Detect which cell encompasses the target text, then output its [x, y] center coordinate. 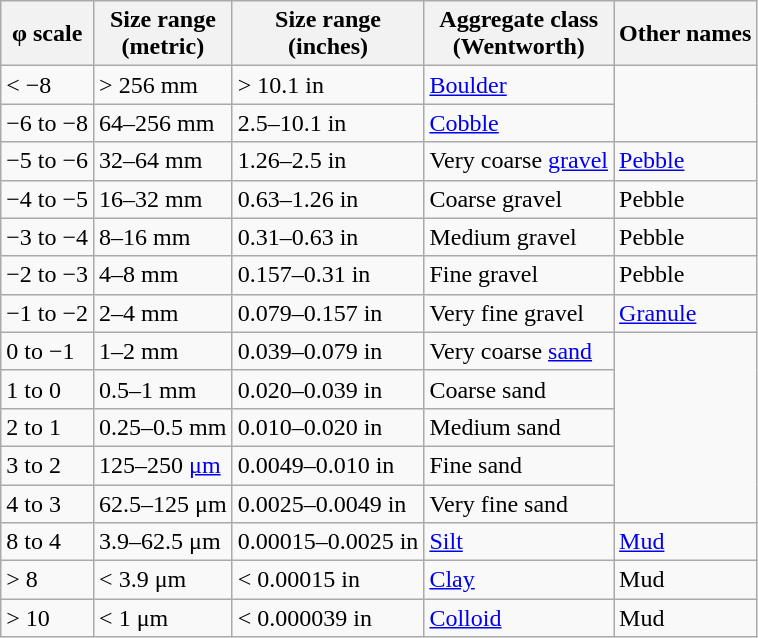
< 0.000039 in [328, 618]
Granule [686, 313]
Fine gravel [519, 275]
Very coarse sand [519, 351]
0.079–0.157 in [328, 313]
−4 to −5 [48, 199]
−5 to −6 [48, 161]
2.5–10.1 in [328, 123]
φ scale [48, 34]
8 to 4 [48, 542]
125–250 μm [164, 465]
−1 to −2 [48, 313]
< −8 [48, 85]
> 8 [48, 580]
Colloid [519, 618]
Fine sand [519, 465]
Size range(inches) [328, 34]
2–4 mm [164, 313]
0.25–0.5 mm [164, 427]
−2 to −3 [48, 275]
Coarse gravel [519, 199]
0.00015–0.0025 in [328, 542]
Other names [686, 34]
32–64 mm [164, 161]
0.0049–0.010 in [328, 465]
> 10 [48, 618]
Size range(metric) [164, 34]
8–16 mm [164, 237]
0 to −1 [48, 351]
0.039–0.079 in [328, 351]
3 to 2 [48, 465]
> 256 mm [164, 85]
< 3.9 μm [164, 580]
4 to 3 [48, 503]
0.020–0.039 in [328, 389]
0.31–0.63 in [328, 237]
4–8 mm [164, 275]
16–32 mm [164, 199]
0.157–0.31 in [328, 275]
−3 to −4 [48, 237]
2 to 1 [48, 427]
> 10.1 in [328, 85]
1 to 0 [48, 389]
0.010–0.020 in [328, 427]
1–2 mm [164, 351]
Boulder [519, 85]
Cobble [519, 123]
Clay [519, 580]
0.0025–0.0049 in [328, 503]
Medium gravel [519, 237]
< 0.00015 in [328, 580]
Very coarse gravel [519, 161]
1.26–2.5 in [328, 161]
Medium sand [519, 427]
Coarse sand [519, 389]
Very fine sand [519, 503]
0.5–1 mm [164, 389]
< 1 μm [164, 618]
Very fine gravel [519, 313]
Silt [519, 542]
62.5–125 μm [164, 503]
3.9–62.5 μm [164, 542]
Aggregate class(Wentworth) [519, 34]
0.63–1.26 in [328, 199]
−6 to −8 [48, 123]
64–256 mm [164, 123]
